From the cell containing the given text, extract its center point as (x, y) coordinate. 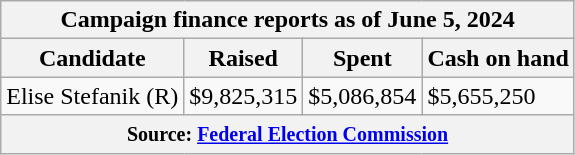
$5,086,854 (362, 96)
$5,655,250 (498, 96)
Campaign finance reports as of June 5, 2024 (288, 20)
Candidate (92, 58)
Cash on hand (498, 58)
$9,825,315 (244, 96)
Spent (362, 58)
Raised (244, 58)
Source: Federal Election Commission (288, 134)
Elise Stefanik (R) (92, 96)
